Pinpoint the cell where the given text exists, returning its (X, Y) midpoint coordinate. 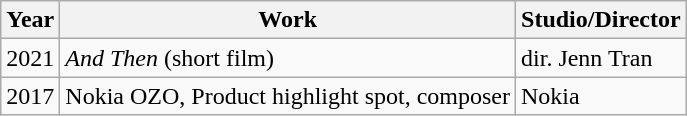
Year (30, 20)
Nokia OZO, Product highlight spot, composer (288, 96)
And Then (short film) (288, 58)
Studio/Director (602, 20)
Nokia (602, 96)
dir. Jenn Tran (602, 58)
2021 (30, 58)
Work (288, 20)
2017 (30, 96)
